Capture the cell that displays the provided text and extract its [X, Y] central coordinate. 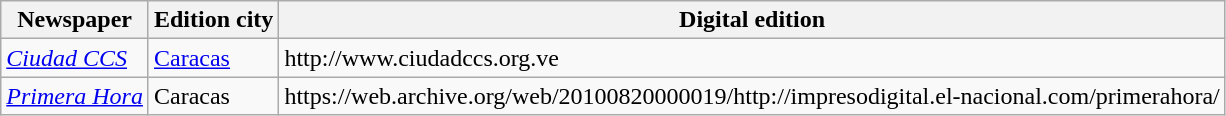
http://www.ciudadccs.org.ve [752, 58]
Edition city [213, 20]
Ciudad CCS [75, 58]
Primera Hora [75, 96]
https://web.archive.org/web/20100820000019/http://impresodigital.el-nacional.com/primerahora/ [752, 96]
Digital edition [752, 20]
Newspaper [75, 20]
